Capture the cell that displays the provided text and extract its (x, y) central coordinate. 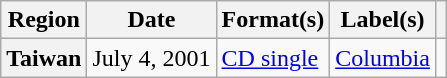
July 4, 2001 (152, 58)
Columbia (383, 58)
Date (152, 20)
Taiwan (44, 58)
Label(s) (383, 20)
CD single (273, 58)
Format(s) (273, 20)
Region (44, 20)
